From the cell containing the given text, extract its center point as (X, Y) coordinate. 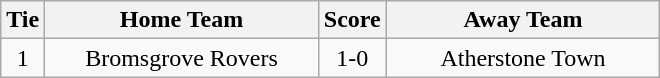
Bromsgrove Rovers (182, 58)
1-0 (352, 58)
Home Team (182, 20)
Away Team (523, 20)
Score (352, 20)
Atherstone Town (523, 58)
Tie (23, 20)
1 (23, 58)
